Output the (X, Y) coordinate of the center of the cell containing the given text.  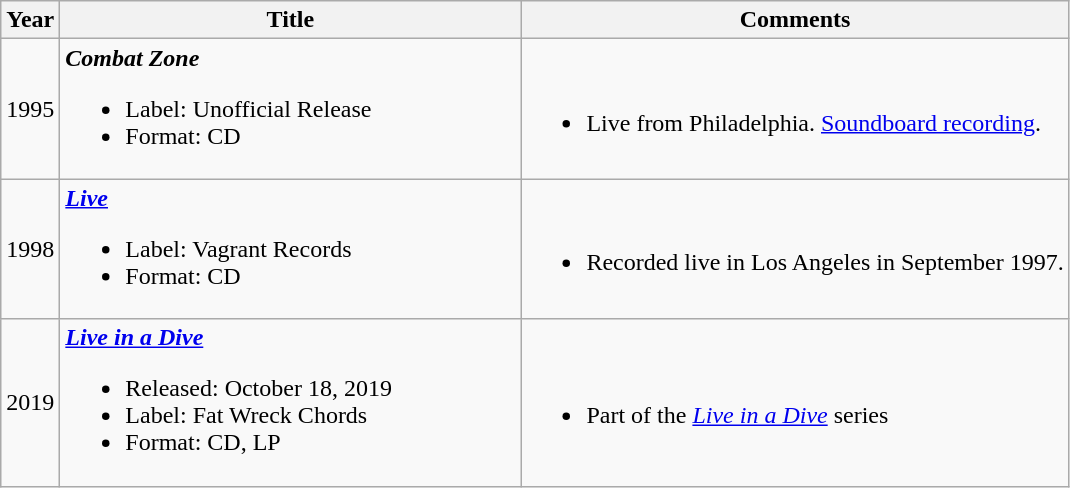
Live from Philadelphia. Soundboard recording. (795, 109)
2019 (30, 402)
Live in a DiveReleased: October 18, 2019Label: Fat Wreck ChordsFormat: CD, LP (290, 402)
Recorded live in Los Angeles in September 1997. (795, 249)
LiveLabel: Vagrant RecordsFormat: CD (290, 249)
Combat ZoneLabel: Unofficial ReleaseFormat: CD (290, 109)
1998 (30, 249)
Comments (795, 20)
Part of the Live in a Dive series (795, 402)
1995 (30, 109)
Year (30, 20)
Title (290, 20)
